Detect which cell encompasses the target text, then output its [x, y] center coordinate. 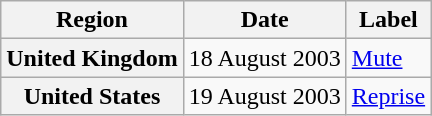
United States [92, 96]
Region [92, 20]
Mute [388, 58]
Reprise [388, 96]
18 August 2003 [264, 58]
19 August 2003 [264, 96]
Date [264, 20]
Label [388, 20]
United Kingdom [92, 58]
